For the text-containing cell, return its midpoint in [x, y] coordinate format. 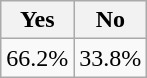
No [110, 20]
Yes [38, 20]
33.8% [110, 58]
66.2% [38, 58]
